Return the (X, Y) coordinate for the center point of the cell that contains the specified text.  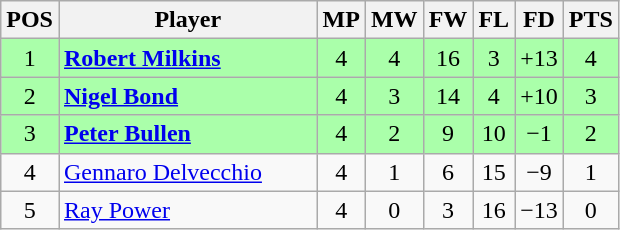
6 (448, 172)
Peter Bullen (188, 134)
5 (30, 210)
MW (394, 20)
−9 (540, 172)
9 (448, 134)
FW (448, 20)
Gennaro Delvecchio (188, 172)
Player (188, 20)
PTS (590, 20)
Robert Milkins (188, 58)
Nigel Bond (188, 96)
14 (448, 96)
−13 (540, 210)
POS (30, 20)
+10 (540, 96)
FL (494, 20)
−1 (540, 134)
Ray Power (188, 210)
15 (494, 172)
FD (540, 20)
MP (341, 20)
10 (494, 134)
+13 (540, 58)
